From the cell containing the given text, extract its center point as [x, y] coordinate. 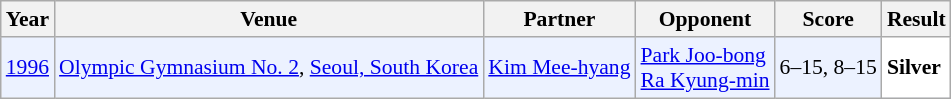
Score [828, 19]
Silver [916, 68]
Opponent [706, 19]
6–15, 8–15 [828, 68]
Result [916, 19]
Partner [559, 19]
Park Joo-bong Ra Kyung-min [706, 68]
1996 [28, 68]
Olympic Gymnasium No. 2, Seoul, South Korea [268, 68]
Year [28, 19]
Kim Mee-hyang [559, 68]
Venue [268, 19]
